Provide the [X, Y] coordinate of the cell's center where the given text is located.  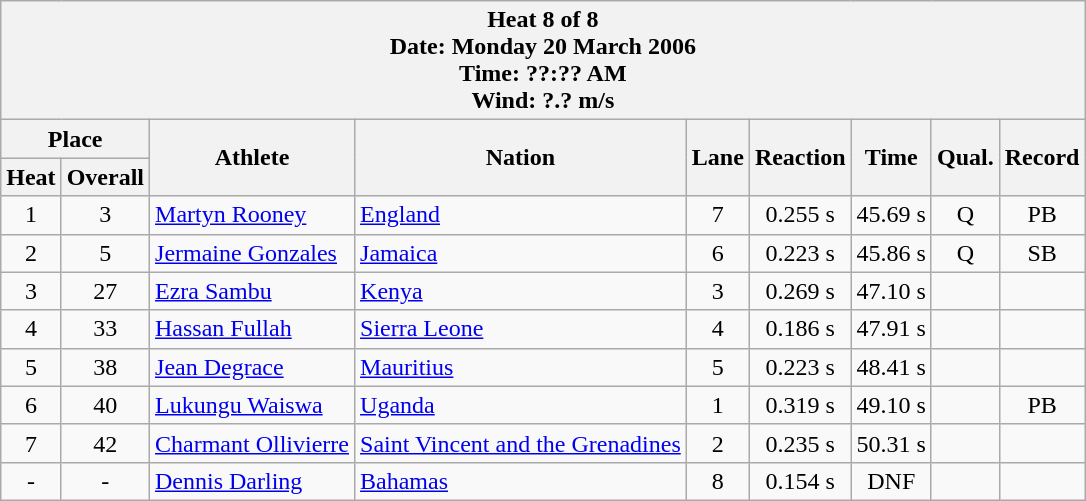
Mauritius [521, 367]
Reaction [800, 158]
47.10 s [891, 291]
Martyn Rooney [252, 215]
Dennis Darling [252, 481]
Jermaine Gonzales [252, 253]
0.235 s [800, 443]
40 [105, 405]
50.31 s [891, 443]
0.255 s [800, 215]
0.319 s [800, 405]
Uganda [521, 405]
42 [105, 443]
Place [76, 139]
Bahamas [521, 481]
Hassan Fullah [252, 329]
Time [891, 158]
45.86 s [891, 253]
Nation [521, 158]
Overall [105, 177]
Qual. [965, 158]
Ezra Sambu [252, 291]
England [521, 215]
Kenya [521, 291]
0.269 s [800, 291]
Record [1042, 158]
Charmant Ollivierre [252, 443]
0.154 s [800, 481]
38 [105, 367]
Athlete [252, 158]
49.10 s [891, 405]
Jean Degrace [252, 367]
27 [105, 291]
Saint Vincent and the Grenadines [521, 443]
45.69 s [891, 215]
0.186 s [800, 329]
DNF [891, 481]
Sierra Leone [521, 329]
Jamaica [521, 253]
Heat [31, 177]
8 [718, 481]
SB [1042, 253]
33 [105, 329]
Lukungu Waiswa [252, 405]
Lane [718, 158]
Heat 8 of 8 Date: Monday 20 March 2006 Time: ??:?? AM Wind: ?.? m/s [543, 60]
48.41 s [891, 367]
47.91 s [891, 329]
